Locate the cell with the specified text and output its [x, y] center coordinate. 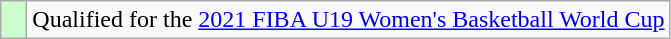
Qualified for the 2021 FIBA U19 Women's Basketball World Cup [348, 20]
